Return the [X, Y] coordinate for the center point of the cell that contains the specified text.  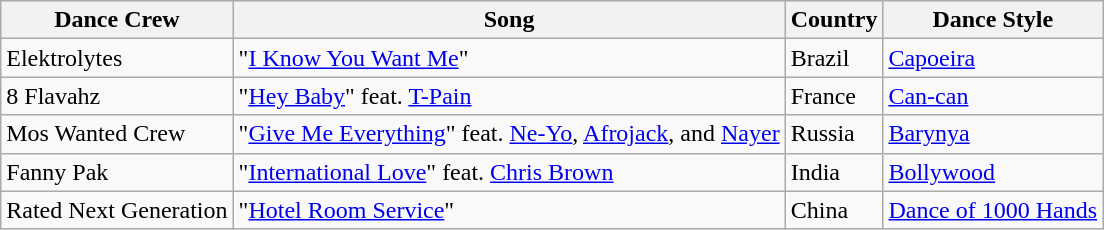
Capoeira [993, 58]
Rated Next Generation [117, 210]
Can-can [993, 96]
Fanny Pak [117, 172]
"I Know You Want Me" [509, 58]
Dance of 1000 Hands [993, 210]
"Hey Baby" feat. T-Pain [509, 96]
China [834, 210]
"International Love" feat. Chris Brown [509, 172]
India [834, 172]
Mos Wanted Crew [117, 134]
Brazil [834, 58]
8 Flavahz [117, 96]
Dance Crew [117, 20]
Russia [834, 134]
"Hotel Room Service" [509, 210]
Barynya [993, 134]
Elektrolytes [117, 58]
Bollywood [993, 172]
"Give Me Everything" feat. Ne-Yo, Afrojack, and Nayer [509, 134]
France [834, 96]
Country [834, 20]
Song [509, 20]
Dance Style [993, 20]
